Locate the cell with the specified text and output its (x, y) center coordinate. 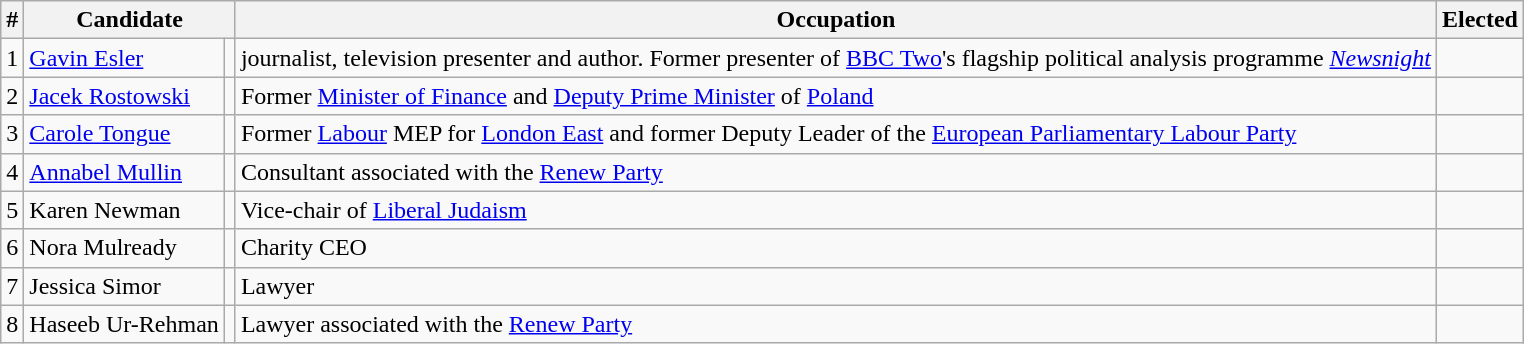
6 (12, 248)
Carole Tongue (124, 134)
Lawyer associated with the Renew Party (836, 324)
3 (12, 134)
Gavin Esler (124, 58)
Former Labour MEP for London East and former Deputy Leader of the European Parliamentary Labour Party (836, 134)
Consultant associated with the Renew Party (836, 172)
journalist, television presenter and author. Former presenter of BBC Two's flagship political analysis programme Newsnight (836, 58)
Occupation (836, 20)
5 (12, 210)
Former Minister of Finance and Deputy Prime Minister of Poland (836, 96)
Vice-chair of Liberal Judaism (836, 210)
8 (12, 324)
Haseeb Ur-Rehman (124, 324)
2 (12, 96)
Annabel Mullin (124, 172)
Charity CEO (836, 248)
Jacek Rostowski (124, 96)
Jessica Simor (124, 286)
# (12, 20)
Lawyer (836, 286)
Candidate (130, 20)
4 (12, 172)
Nora Mulready (124, 248)
Karen Newman (124, 210)
Elected (1480, 20)
1 (12, 58)
7 (12, 286)
